Output the (x, y) coordinate of the center of the cell containing the given text.  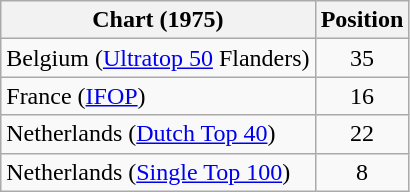
8 (362, 172)
16 (362, 96)
22 (362, 134)
Position (362, 20)
Netherlands (Single Top 100) (158, 172)
Chart (1975) (158, 20)
Belgium (Ultratop 50 Flanders) (158, 58)
Netherlands (Dutch Top 40) (158, 134)
France (IFOP) (158, 96)
35 (362, 58)
